Provide the [x, y] coordinate of the cell's center where the given text is located.  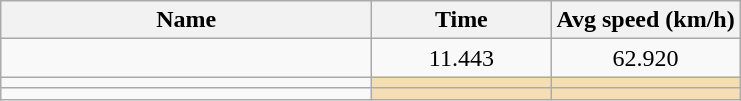
Avg speed (km/h) [646, 20]
Name [186, 20]
62.920 [646, 58]
11.443 [462, 58]
Time [462, 20]
